Detect which cell encompasses the target text, then output its (X, Y) center coordinate. 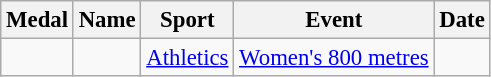
Athletics (188, 58)
Event (334, 20)
Name (107, 20)
Medal (38, 20)
Women's 800 metres (334, 58)
Date (462, 20)
Sport (188, 20)
